Return [x, y] of the center of cell containing provided text 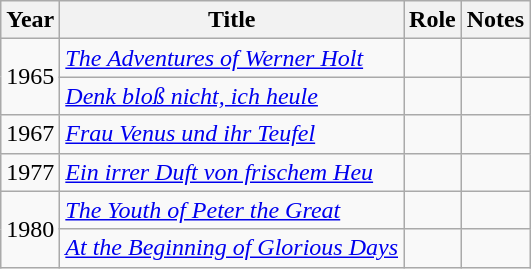
Frau Venus und ihr Teufel [232, 134]
Denk bloß nicht, ich heule [232, 96]
1965 [30, 77]
Ein irrer Duft von frischem Heu [232, 172]
Year [30, 20]
Role [433, 20]
At the Beginning of Glorious Days [232, 248]
1977 [30, 172]
Notes [495, 20]
The Youth of Peter the Great [232, 210]
1980 [30, 229]
Title [232, 20]
1967 [30, 134]
The Adventures of Werner Holt [232, 58]
